Return [X, Y] of the center of cell containing provided text 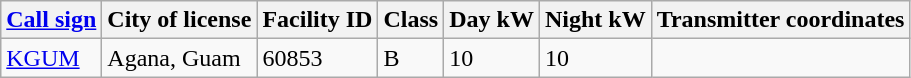
B [411, 58]
KGUM [52, 58]
Agana, Guam [180, 58]
City of license [180, 20]
Facility ID [318, 20]
Day kW [492, 20]
Transmitter coordinates [780, 20]
60853 [318, 58]
Class [411, 20]
Night kW [595, 20]
Call sign [52, 20]
